Search for the cell housing the specified text and yield its [x, y] center coordinate. 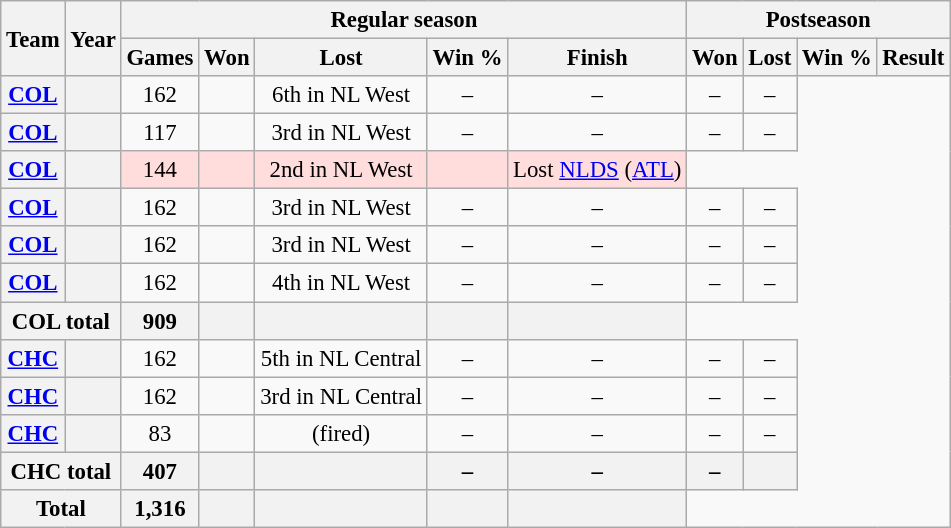
CHC total [61, 471]
Team [33, 38]
Postseason [818, 20]
909 [160, 321]
Total [61, 509]
1,316 [160, 509]
(fired) [341, 433]
5th in NL Central [341, 358]
3rd in NL Central [341, 396]
Lost NLDS (ATL) [598, 170]
Regular season [404, 20]
Finish [598, 58]
Year [93, 38]
Games [160, 58]
4th in NL West [341, 283]
6th in NL West [341, 95]
83 [160, 433]
144 [160, 170]
407 [160, 471]
117 [160, 133]
COL total [61, 321]
2nd in NL West [341, 170]
Result [914, 58]
